Search for the cell housing the specified text and yield its (x, y) center coordinate. 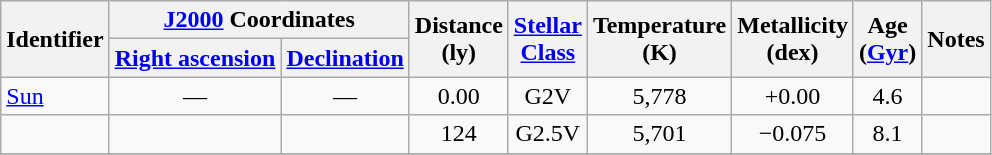
4.6 (887, 96)
5,701 (659, 134)
124 (458, 134)
G2V (548, 96)
Sun (55, 96)
8.1 (887, 134)
Notes (956, 39)
0.00 (458, 96)
−0.075 (793, 134)
Age(Gyr) (887, 39)
Identifier (55, 39)
Right ascension (195, 58)
Metallicity(dex) (793, 39)
5,778 (659, 96)
Temperature(K) (659, 39)
+0.00 (793, 96)
StellarClass (548, 39)
Declination (345, 58)
Distance(ly) (458, 39)
G2.5V (548, 134)
J2000 Coordinates (259, 20)
